Locate the cell with the specified text and output its (x, y) center coordinate. 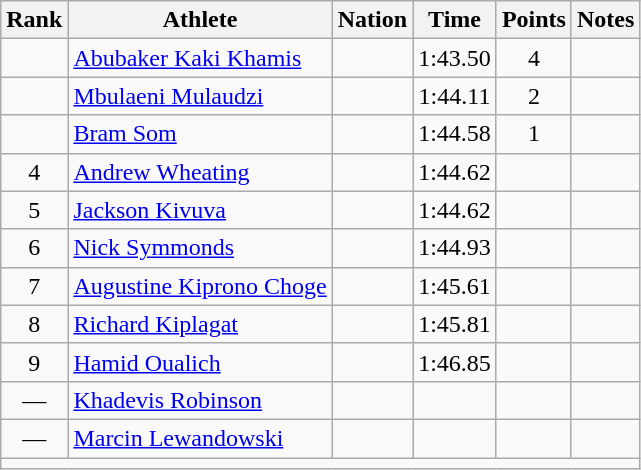
Nation (372, 20)
Khadevis Robinson (200, 400)
2 (534, 96)
1:46.85 (455, 362)
Hamid Oualich (200, 362)
Jackson Kivuva (200, 210)
Points (534, 20)
Time (455, 20)
1:44.11 (455, 96)
Notes (605, 20)
1:43.50 (455, 58)
Athlete (200, 20)
7 (34, 286)
5 (34, 210)
Nick Symmonds (200, 248)
Andrew Wheating (200, 172)
1 (534, 134)
Abubaker Kaki Khamis (200, 58)
1:44.58 (455, 134)
Bram Som (200, 134)
Augustine Kiprono Choge (200, 286)
6 (34, 248)
9 (34, 362)
Mbulaeni Mulaudzi (200, 96)
Rank (34, 20)
1:44.93 (455, 248)
Marcin Lewandowski (200, 438)
Richard Kiplagat (200, 324)
1:45.61 (455, 286)
8 (34, 324)
1:45.81 (455, 324)
